Pinpoint the cell where the given text exists, returning its [X, Y] midpoint coordinate. 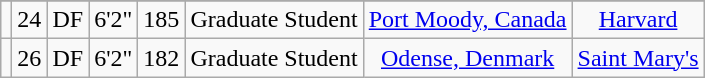
182 [162, 58]
Saint Mary's [638, 58]
185 [162, 20]
Port Moody, Canada [468, 20]
24 [30, 20]
26 [30, 58]
Odense, Denmark [468, 58]
Harvard [638, 20]
